From the cell containing the given text, extract its center point as [X, Y] coordinate. 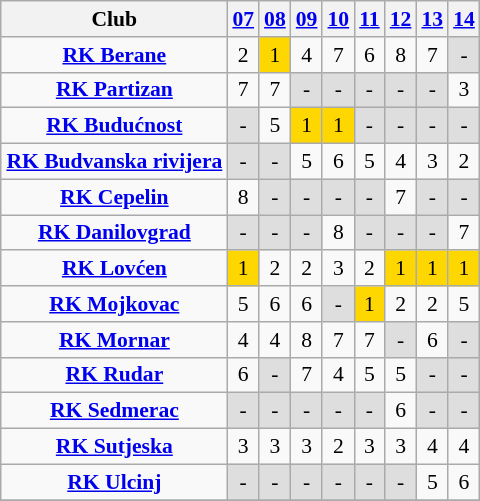
RK Cepelin [114, 197]
Club [114, 19]
RK Sedmerac [114, 411]
RK Budućnost [114, 126]
RK Ulcinj [114, 482]
08 [275, 19]
RK Partizan [114, 90]
RK Mornar [114, 340]
RK Lovćen [114, 269]
RK Budvanska rivijera [114, 162]
RK Danilovgrad [114, 233]
RK Sutjeska [114, 447]
11 [370, 19]
10 [338, 19]
07 [243, 19]
14 [464, 19]
13 [432, 19]
12 [401, 19]
RK Berane [114, 55]
RK Mojkovac [114, 304]
RK Rudar [114, 375]
09 [307, 19]
